For the text-containing cell, return its midpoint in (X, Y) coordinate format. 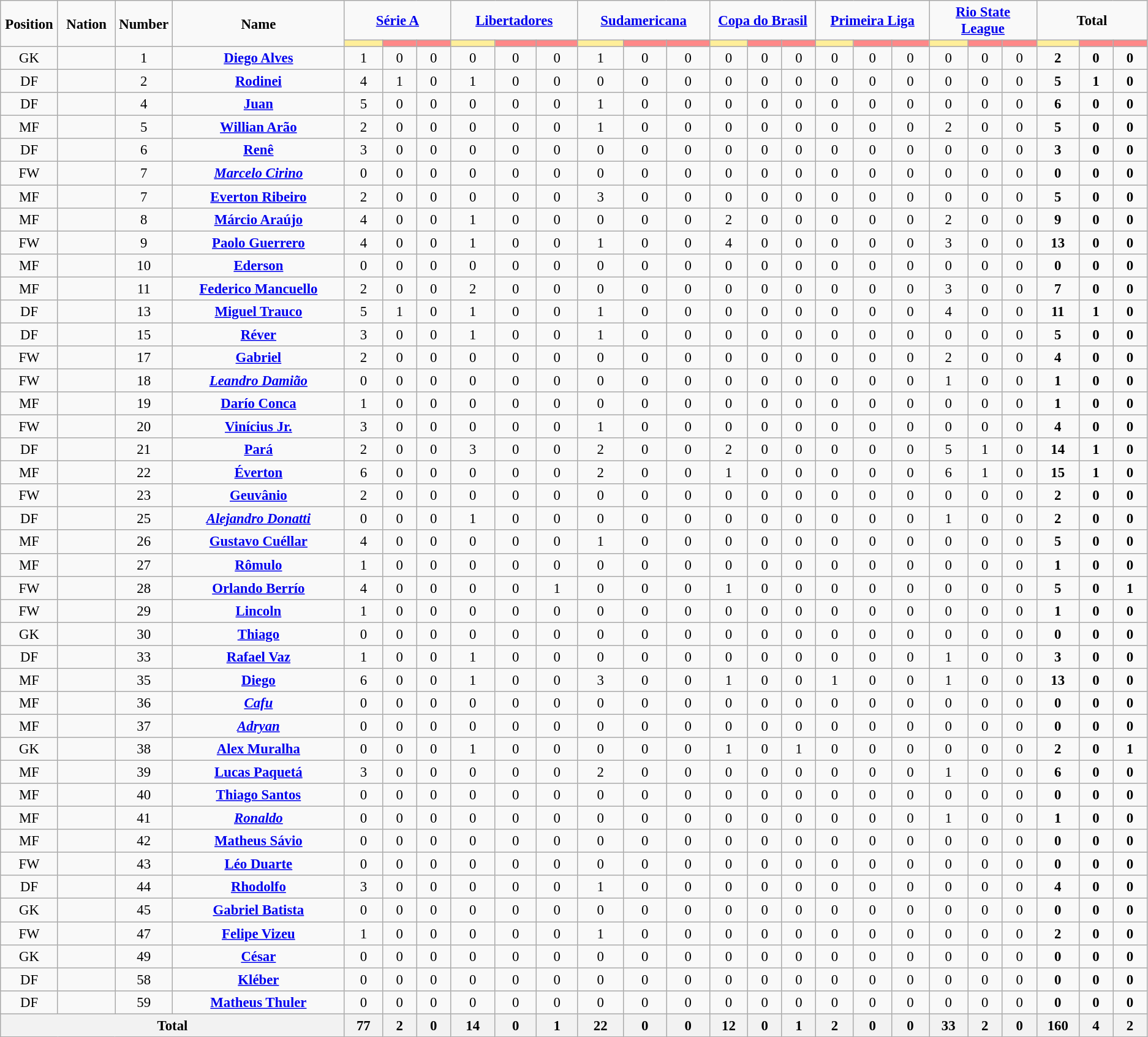
18 (144, 380)
Marcelo Cirino (259, 173)
42 (144, 841)
43 (144, 864)
Nation (86, 23)
Primeira Liga (872, 21)
Éverton (259, 473)
Sudamericana (644, 21)
Diego (259, 680)
Everton Ribeiro (259, 197)
47 (144, 933)
Geuvânio (259, 496)
Willian Arão (259, 127)
77 (363, 1025)
Márcio Araújo (259, 219)
Thiago Santos (259, 795)
Léo Duarte (259, 864)
12 (728, 1025)
Libertadores (515, 21)
38 (144, 749)
28 (144, 588)
10 (144, 265)
41 (144, 818)
21 (144, 450)
Gabriel Batista (259, 910)
Rhodolfo (259, 888)
49 (144, 956)
Cafu (259, 703)
Rodinei (259, 81)
25 (144, 519)
27 (144, 565)
45 (144, 910)
37 (144, 726)
Federico Mancuello (259, 288)
Adryan (259, 726)
36 (144, 703)
Miguel Trauco (259, 312)
Ronaldo (259, 818)
Orlando Berrío (259, 588)
Kléber (259, 979)
160 (1057, 1025)
Darío Conca (259, 404)
Juan (259, 104)
Lincoln (259, 611)
Ederson (259, 265)
Rômulo (259, 565)
19 (144, 404)
59 (144, 1002)
Matheus Thuler (259, 1002)
35 (144, 680)
20 (144, 427)
Rafael Vaz (259, 657)
Diego Alves (259, 58)
17 (144, 358)
Réver (259, 334)
Matheus Sávio (259, 841)
44 (144, 888)
39 (144, 772)
Gabriel (259, 358)
Renê (259, 150)
Copa do Brasil (762, 21)
Thiago (259, 634)
Name (259, 23)
Alejandro Donatti (259, 519)
Gustavo Cuéllar (259, 542)
23 (144, 496)
26 (144, 542)
Vinícius Jr. (259, 427)
30 (144, 634)
Paolo Guerrero (259, 243)
40 (144, 795)
Pará (259, 450)
29 (144, 611)
Lucas Paquetá (259, 772)
58 (144, 979)
8 (144, 219)
Position (29, 23)
Felipe Vizeu (259, 933)
Série A (397, 21)
César (259, 956)
Rio State League (983, 21)
Leandro Damião (259, 380)
Alex Muralha (259, 749)
Number (144, 23)
